Extract the [X, Y] coordinate from the center of the cell holding the provided text.  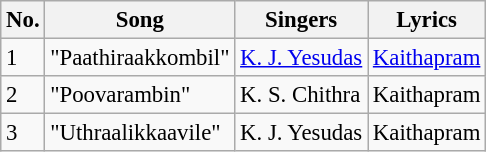
"Poovarambin" [140, 95]
"Uthraalikkaavile" [140, 133]
Song [140, 20]
No. [23, 20]
K. S. Chithra [302, 95]
Lyrics [427, 20]
Singers [302, 20]
1 [23, 58]
3 [23, 133]
2 [23, 95]
"Paathiraakkombil" [140, 58]
